Capture the cell that displays the provided text and extract its [X, Y] central coordinate. 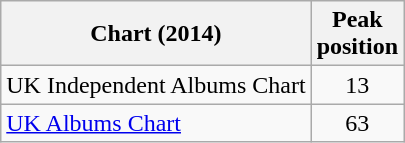
UK Albums Chart [156, 123]
13 [357, 85]
Chart (2014) [156, 34]
UK Independent Albums Chart [156, 85]
63 [357, 123]
Peakposition [357, 34]
